Provide the (X, Y) coordinate of the cell's center where the given text is located.  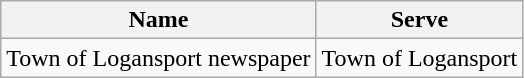
Town of Logansport newspaper (158, 58)
Serve (420, 20)
Name (158, 20)
Town of Logansport (420, 58)
